Provide the (x, y) coordinate of the cell's center where the given text is located.  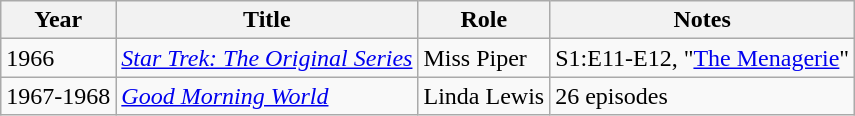
S1:E11-E12, "The Menagerie" (702, 58)
Good Morning World (267, 96)
Star Trek: The Original Series (267, 58)
1967-1968 (58, 96)
26 episodes (702, 96)
Linda Lewis (484, 96)
Notes (702, 20)
Role (484, 20)
1966 (58, 58)
Miss Piper (484, 58)
Title (267, 20)
Year (58, 20)
